Search for the cell housing the specified text and yield its (X, Y) center coordinate. 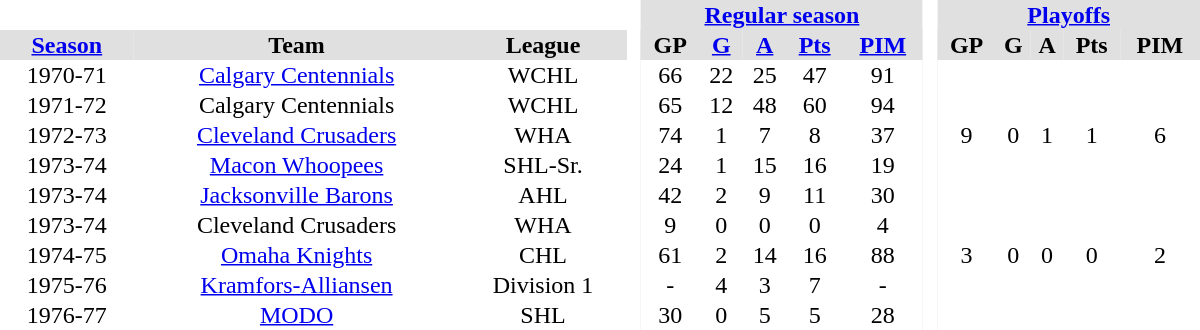
1975-76 (67, 285)
SHL (544, 315)
1970-71 (67, 75)
League (544, 45)
12 (722, 105)
60 (814, 105)
15 (764, 165)
28 (883, 315)
1971-72 (67, 105)
8 (814, 135)
88 (883, 255)
6 (1160, 135)
Team (297, 45)
SHL-Sr. (544, 165)
91 (883, 75)
74 (670, 135)
AHL (544, 195)
22 (722, 75)
Division 1 (544, 285)
19 (883, 165)
47 (814, 75)
1972-73 (67, 135)
11 (814, 195)
1974-75 (67, 255)
Kramfors-Alliansen (297, 285)
1976-77 (67, 315)
MODO (297, 315)
Jacksonville Barons (297, 195)
Regular season (782, 15)
Macon Whoopees (297, 165)
37 (883, 135)
Season (67, 45)
CHL (544, 255)
14 (764, 255)
66 (670, 75)
42 (670, 195)
Playoffs (1068, 15)
25 (764, 75)
24 (670, 165)
48 (764, 105)
94 (883, 105)
65 (670, 105)
Omaha Knights (297, 255)
61 (670, 255)
